Return [x, y] of the center of cell containing provided text 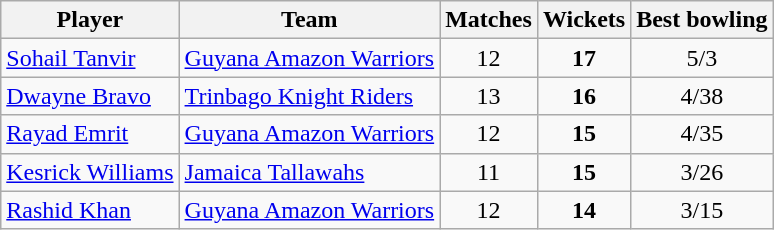
Jamaica Tallawahs [310, 172]
3/26 [702, 172]
Rashid Khan [90, 210]
13 [489, 96]
Rayad Emrit [90, 134]
4/35 [702, 134]
Sohail Tanvir [90, 58]
Wickets [584, 20]
5/3 [702, 58]
Player [90, 20]
Dwayne Bravo [90, 96]
17 [584, 58]
Kesrick Williams [90, 172]
3/15 [702, 210]
16 [584, 96]
Matches [489, 20]
4/38 [702, 96]
Best bowling [702, 20]
14 [584, 210]
Trinbago Knight Riders [310, 96]
11 [489, 172]
Team [310, 20]
